For the text-containing cell, return its midpoint in [x, y] coordinate format. 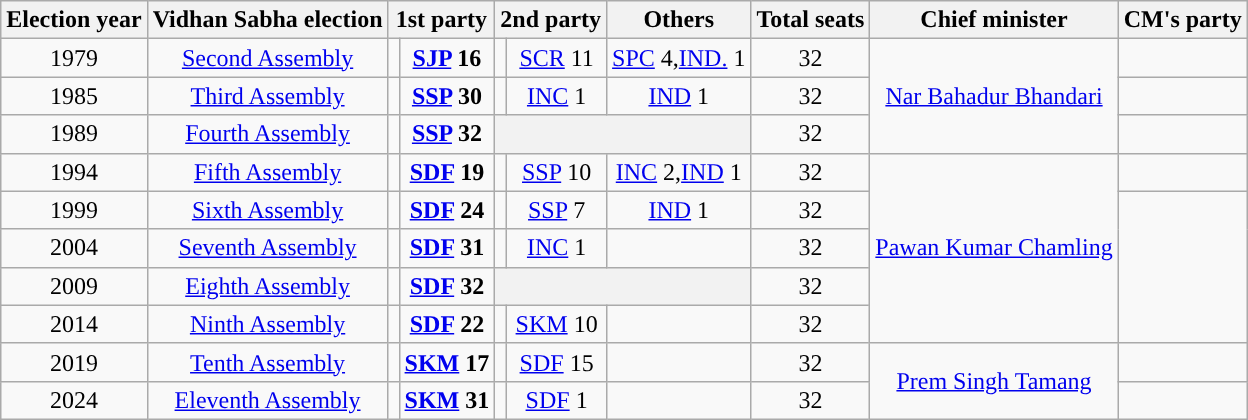
SDF 15 [557, 362]
SDF 22 [447, 324]
Ninth Assembly [268, 324]
Chief minister [994, 20]
Fourth Assembly [268, 134]
SDF 32 [447, 286]
1989 [74, 134]
Others [679, 20]
SSP 30 [447, 96]
Second Assembly [268, 58]
Third Assembly [268, 96]
SDF 19 [447, 172]
Prem Singh Tamang [994, 381]
SDF 31 [447, 248]
2009 [74, 286]
Election year [74, 20]
Total seats [810, 20]
SSP 10 [557, 172]
Pawan Kumar Chamling [994, 248]
SSP 7 [557, 210]
1999 [74, 210]
2004 [74, 248]
2024 [74, 400]
SDF 24 [447, 210]
SJP 16 [447, 58]
Nar Bahadur Bhandari [994, 96]
2019 [74, 362]
Fifth Assembly [268, 172]
CM's party [1182, 20]
INC 2,IND 1 [679, 172]
1979 [74, 58]
SKM 10 [557, 324]
SKM 31 [447, 400]
1985 [74, 96]
Seventh Assembly [268, 248]
Eleventh Assembly [268, 400]
Tenth Assembly [268, 362]
1st party [442, 20]
2014 [74, 324]
SCR 11 [557, 58]
SDF 1 [557, 400]
SSP 32 [447, 134]
SPC 4,IND. 1 [679, 58]
2nd party [551, 20]
Vidhan Sabha election [268, 20]
SKM 17 [447, 362]
Eighth Assembly [268, 286]
1994 [74, 172]
Sixth Assembly [268, 210]
